Return the (x, y) coordinate for the center point of the cell that contains the specified text.  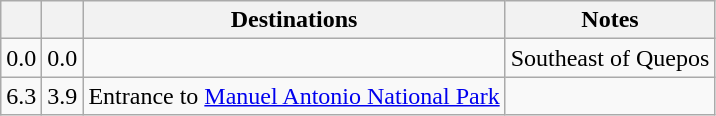
3.9 (62, 96)
Notes (610, 20)
Destinations (294, 20)
6.3 (22, 96)
Southeast of Quepos (610, 58)
Entrance to Manuel Antonio National Park (294, 96)
